Output the [x, y] coordinate of the center of the cell containing the given text.  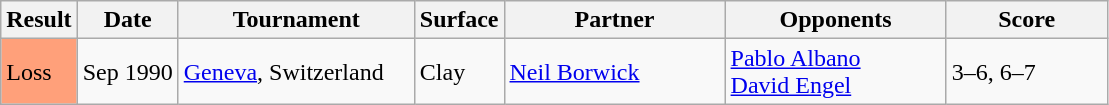
Surface [459, 20]
Partner [614, 20]
Geneva, Switzerland [296, 72]
Date [128, 20]
3–6, 6–7 [1026, 72]
Score [1026, 20]
Opponents [836, 20]
Neil Borwick [614, 72]
Loss [39, 72]
Clay [459, 72]
Pablo Albano David Engel [836, 72]
Tournament [296, 20]
Sep 1990 [128, 72]
Result [39, 20]
